Return [x, y] of the center of cell containing provided text 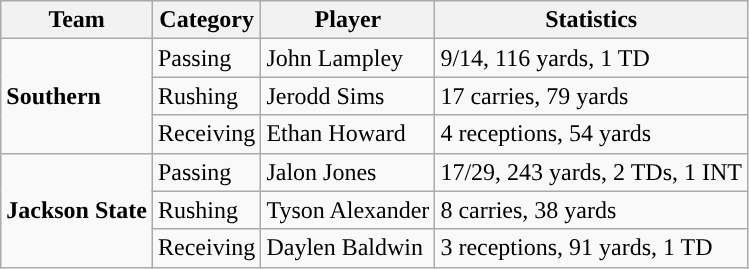
John Lampley [348, 58]
Statistics [592, 20]
Daylen Baldwin [348, 248]
3 receptions, 91 yards, 1 TD [592, 248]
Southern [77, 96]
17 carries, 79 yards [592, 96]
Tyson Alexander [348, 210]
9/14, 116 yards, 1 TD [592, 58]
Jackson State [77, 210]
Ethan Howard [348, 134]
4 receptions, 54 yards [592, 134]
Category [206, 20]
Player [348, 20]
17/29, 243 yards, 2 TDs, 1 INT [592, 172]
Team [77, 20]
Jerodd Sims [348, 96]
Jalon Jones [348, 172]
8 carries, 38 yards [592, 210]
